Extract the (X, Y) coordinate from the center of the cell holding the provided text.  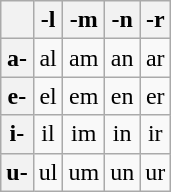
ar (156, 58)
er (156, 96)
u- (17, 172)
-l (48, 20)
en (122, 96)
il (48, 134)
an (122, 58)
-n (122, 20)
ir (156, 134)
ur (156, 172)
ul (48, 172)
i- (17, 134)
in (122, 134)
am (84, 58)
un (122, 172)
al (48, 58)
a- (17, 58)
em (84, 96)
el (48, 96)
im (84, 134)
-m (84, 20)
-r (156, 20)
um (84, 172)
e- (17, 96)
